Provide the [x, y] coordinate of the cell's center where the given text is located.  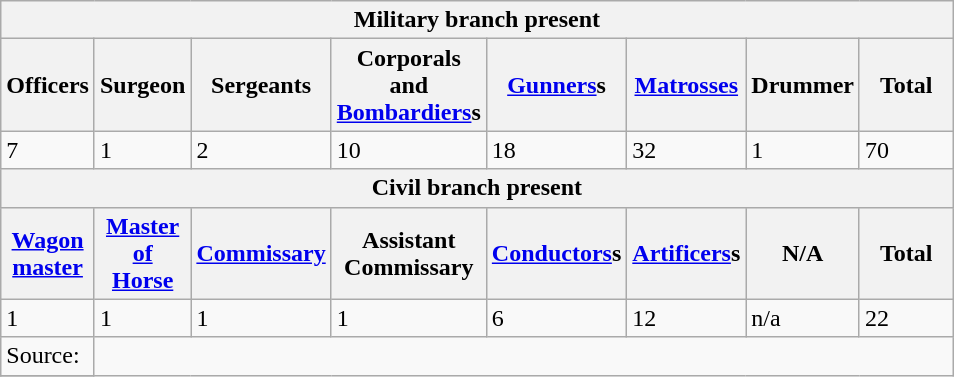
Surgeon [142, 85]
Drummer [803, 85]
Source: [48, 356]
Corporals and Bombardierss [408, 85]
10 [408, 150]
Sergeants [261, 85]
70 [906, 150]
12 [686, 318]
32 [686, 150]
Wagon master [48, 253]
Matrosses [686, 85]
2 [261, 150]
7 [48, 150]
n/a [803, 318]
22 [906, 318]
Artificerss [686, 253]
Officers [48, 85]
Assistant Commissary [408, 253]
Conductorss [556, 253]
Commissary [261, 253]
6 [556, 318]
Civil branch present [477, 188]
18 [556, 150]
Gunnerss [556, 85]
Master of Horse [142, 253]
N/A [803, 253]
Military branch present [477, 20]
